Determine the (X, Y) coordinate at the center of the cell enclosing the given text.  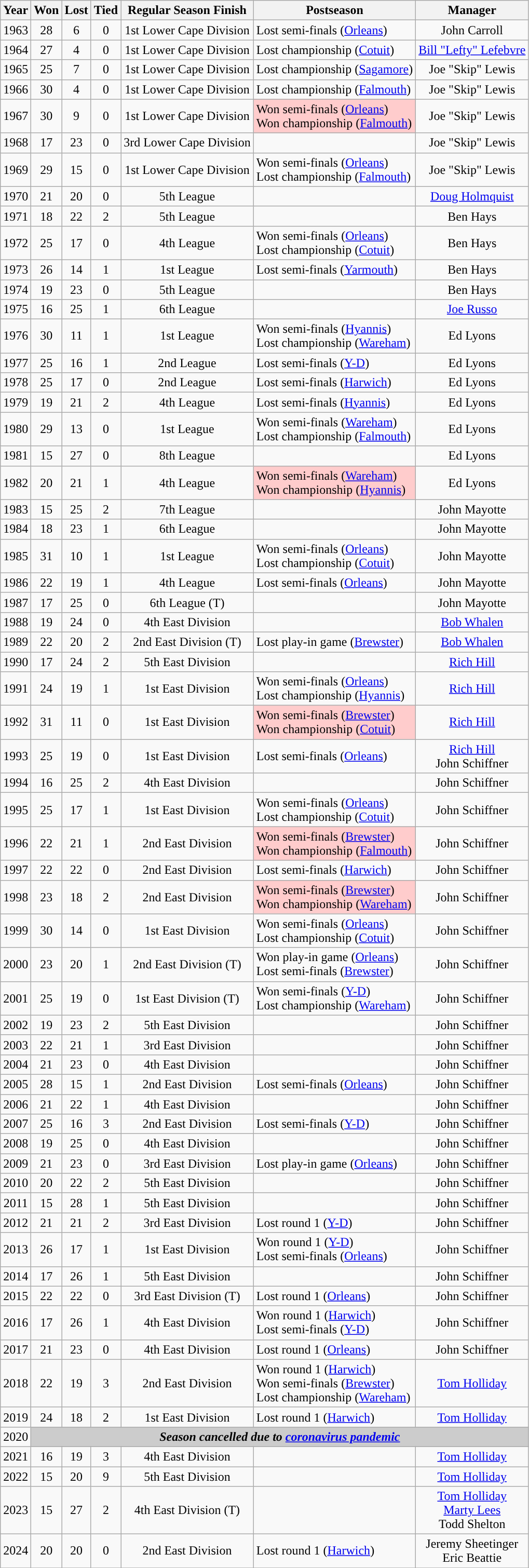
2005 (16, 1084)
1988 (16, 622)
2011 (16, 1203)
2021 (16, 1456)
Tom HollidayMarty LeesTodd Shelton (472, 1510)
8th League (187, 456)
Lost semi-finals (Hyannis) (334, 402)
1983 (16, 509)
Won semi-finals (Hyannis)Lost championship (Wareham) (334, 336)
1972 (16, 243)
13 (76, 429)
2009 (16, 1164)
1977 (16, 363)
1973 (16, 269)
1965 (16, 70)
3rd East Division (T) (187, 1296)
2022 (16, 1476)
Lost championship (Falmouth) (334, 89)
3rd Lower Cape Division (187, 143)
Won round 1 (Harwich)Won semi-finals (Brewster)Lost championship (Wareham) (334, 1383)
Postseason (334, 10)
2014 (16, 1276)
Won semi-finals (Wareham)Lost championship (Falmouth) (334, 429)
2020 (16, 1437)
Won semi-finals (Orleans)Lost championship (Falmouth) (334, 169)
2008 (16, 1144)
2010 (16, 1183)
1994 (16, 783)
Won semi-finals (Brewster)Won championship (Falmouth) (334, 843)
2001 (16, 998)
2016 (16, 1323)
1978 (16, 383)
Won round 1 (Harwich)Lost semi-finals (Y-D) (334, 1323)
Won (47, 10)
1979 (16, 402)
1985 (16, 556)
1990 (16, 662)
Lost championship (Cotuit) (334, 50)
Lost (76, 10)
4th East Division (T) (187, 1510)
1967 (16, 116)
1986 (16, 583)
Won semi-finals (Orleans)Won championship (Falmouth) (334, 116)
Won semi-finals (Orleans)Lost championship (Hyannis) (334, 688)
2013 (16, 1249)
2006 (16, 1104)
2018 (16, 1383)
2024 (16, 1551)
1984 (16, 529)
Lost play-in game (Brewster) (334, 642)
1968 (16, 143)
Bill "Lefty" Lefebvre (472, 50)
1999 (16, 930)
Lost play-in game (Orleans) (334, 1164)
1976 (16, 336)
John Carroll (472, 30)
Year (16, 10)
1966 (16, 89)
Won semi-finals (Brewster)Won championship (Cotuit) (334, 723)
Won semi-finals (Y-D)Lost championship (Wareham) (334, 998)
1987 (16, 602)
1996 (16, 843)
Regular Season Finish (187, 10)
1969 (16, 169)
Lost semi-finals (Yarmouth) (334, 269)
2019 (16, 1417)
Doug Holmquist (472, 196)
Won play-in game (Orleans)Lost semi-finals (Brewster) (334, 965)
Tied (106, 10)
1980 (16, 429)
6 (76, 30)
7th League (187, 509)
Won semi-finals (Wareham)Won championship (Hyannis) (334, 483)
2003 (16, 1045)
2017 (16, 1349)
Jeremy SheetingerEric Beattie (472, 1551)
1974 (16, 289)
1963 (16, 30)
7 (76, 70)
2004 (16, 1064)
1998 (16, 897)
10 (76, 556)
Lost championship (Sagamore) (334, 70)
1971 (16, 216)
Season cancelled due to coronavirus pandemic (280, 1437)
1970 (16, 196)
6th League (T) (187, 602)
1964 (16, 50)
2000 (16, 965)
2023 (16, 1510)
1995 (16, 810)
Won round 1 (Y-D)Lost semi-finals (Orleans) (334, 1249)
1993 (16, 756)
1991 (16, 688)
2007 (16, 1124)
1992 (16, 723)
Manager (472, 10)
1975 (16, 309)
Lost round 1 (Y-D) (334, 1223)
Rich HillJohn Schiffner (472, 756)
Joe Russo (472, 309)
2002 (16, 1025)
1982 (16, 483)
1st East Division (T) (187, 998)
1997 (16, 870)
1981 (16, 456)
Won semi-finals (Brewster)Won championship (Wareham) (334, 897)
2015 (16, 1296)
2012 (16, 1223)
1989 (16, 642)
